Extract the [X, Y] coordinate from the center of the cell holding the provided text.  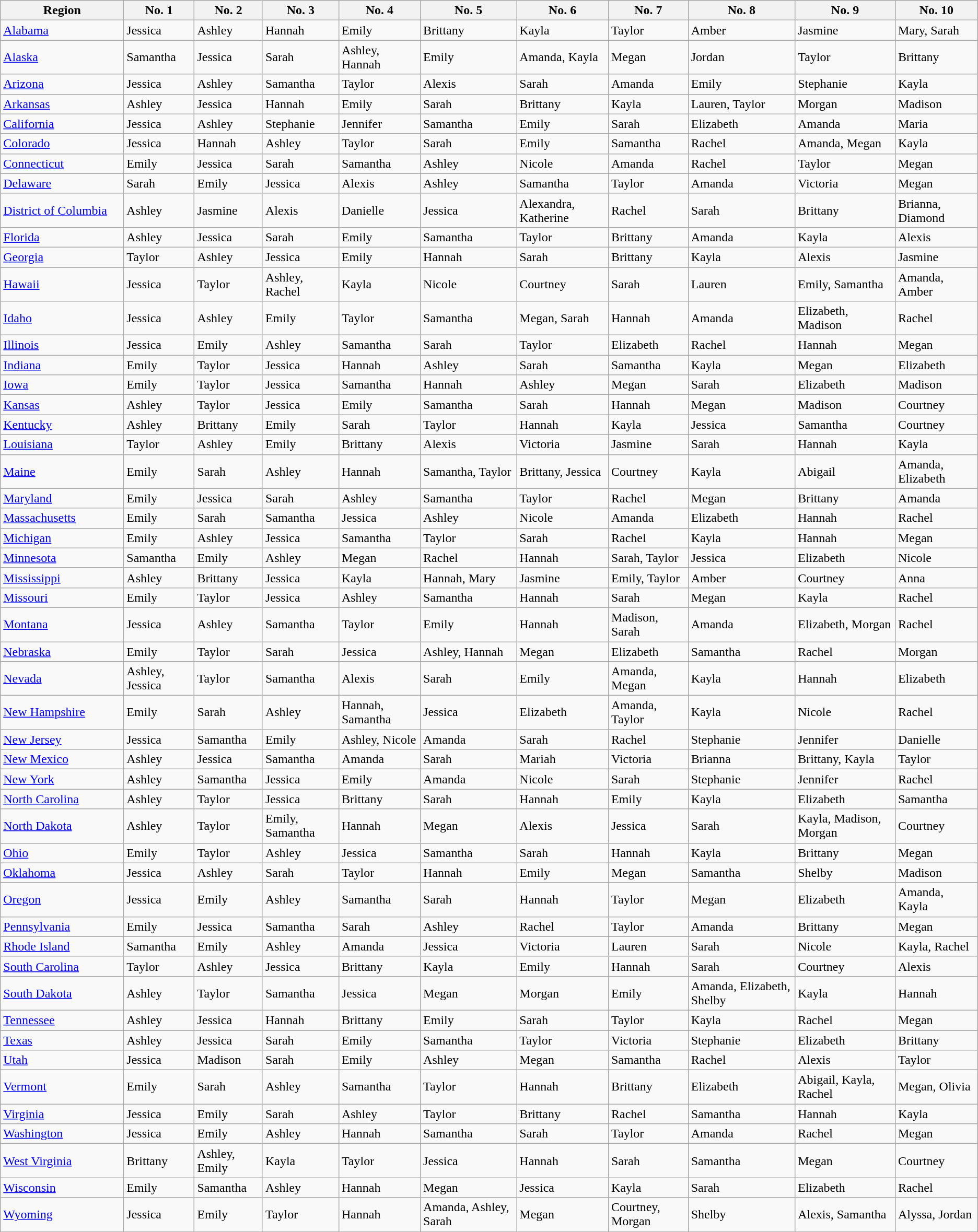
Connecticut [62, 163]
Mary, Sarah [936, 30]
Region [62, 10]
Elizabeth, Madison [845, 319]
Alabama [62, 30]
Maine [62, 471]
Emily, Taylor [648, 578]
Nevada [62, 679]
Amanda, Elizabeth, Shelby [741, 993]
Abigail [845, 471]
Kayla, Rachel [936, 946]
Massachusetts [62, 518]
Brittany, Jessica [563, 471]
No. 10 [936, 10]
Alyssa, Jordan [936, 1215]
Amanda, Amber [936, 284]
No. 5 [469, 10]
Hawaii [62, 284]
No. 1 [159, 10]
Idaho [62, 319]
District of Columbia [62, 210]
Ashley, Emily [228, 1160]
Kentucky [62, 425]
Samantha, Taylor [469, 471]
North Dakota [62, 826]
Indiana [62, 365]
Kansas [62, 405]
No. 7 [648, 10]
New Hampshire [62, 712]
Ohio [62, 853]
Vermont [62, 1087]
Brianna [741, 759]
Iowa [62, 385]
Anna [936, 578]
Montana [62, 625]
Jordan [741, 57]
Kayla, Madison, Morgan [845, 826]
Amanda, Elizabeth [936, 471]
Hannah, Mary [469, 578]
Maryland [62, 498]
Florida [62, 237]
Megan, Olivia [936, 1087]
North Carolina [62, 799]
Missouri [62, 597]
Madison, Sarah [648, 625]
Ashley, Rachel [300, 284]
No. 3 [300, 10]
No. 8 [741, 10]
New Mexico [62, 759]
Courtney, Morgan [648, 1215]
Delaware [62, 183]
Abigail, Kayla, Rachel [845, 1087]
Pennsylvania [62, 926]
Alexis, Samantha [845, 1215]
Texas [62, 1040]
Elizabeth, Morgan [845, 625]
New Jersey [62, 740]
Arkansas [62, 104]
Ashley, Nicole [379, 740]
Georgia [62, 257]
California [62, 124]
Virginia [62, 1114]
Alaska [62, 57]
Mississippi [62, 578]
No. 9 [845, 10]
Oregon [62, 899]
Brittany, Kayla [845, 759]
Nebraska [62, 651]
Tennessee [62, 1020]
Louisiana [62, 444]
Amanda, Ashley, Sarah [469, 1215]
South Dakota [62, 993]
No. 6 [563, 10]
Rhode Island [62, 946]
Wyoming [62, 1215]
Colorado [62, 144]
No. 2 [228, 10]
Wisconsin [62, 1188]
No. 4 [379, 10]
Utah [62, 1060]
Mariah [563, 759]
Hannah, Samantha [379, 712]
New York [62, 779]
Sarah, Taylor [648, 558]
Oklahoma [62, 873]
Alexandra, Katherine [563, 210]
Illinois [62, 345]
Lauren, Taylor [741, 104]
West Virginia [62, 1160]
Megan, Sarah [563, 319]
Arizona [62, 84]
Ashley, Jessica [159, 679]
South Carolina [62, 966]
Minnesota [62, 558]
Michigan [62, 538]
Washington [62, 1134]
Amanda, Taylor [648, 712]
Brianna, Diamond [936, 210]
Maria [936, 124]
